Identify which cell holds the provided text, then report its [x, y] central coordinate. 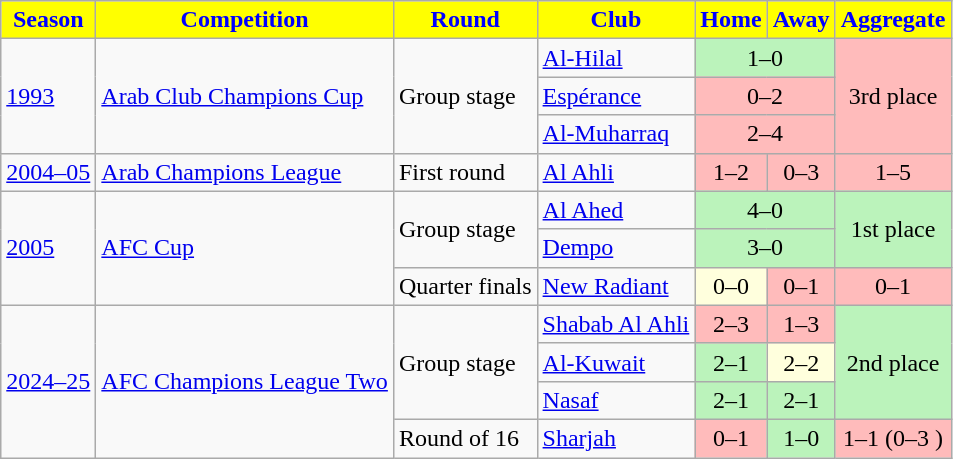
Season [48, 20]
Round of 16 [465, 438]
2nd place [893, 362]
Aggregate [893, 20]
2–3 [731, 324]
2024–25 [48, 381]
First round [465, 172]
1–1 (0–3 ) [893, 438]
Espérance [616, 96]
0–3 [801, 172]
Al Ahed [616, 210]
2004–05 [48, 172]
0–0 [731, 286]
1st place [893, 229]
Nasaf [616, 400]
2–2 [801, 362]
1–2 [731, 172]
2005 [48, 248]
Round [465, 20]
1993 [48, 96]
Al-Hilal [616, 58]
Away [801, 20]
1–5 [893, 172]
Club [616, 20]
2–4 [765, 134]
Sharjah [616, 438]
3rd place [893, 96]
Competition [245, 20]
AFC Champions League Two [245, 381]
AFC Cup [245, 248]
Al-Muharraq [616, 134]
4–0 [765, 210]
Al-Kuwait [616, 362]
Al Ahli [616, 172]
0–2 [765, 96]
New Radiant [616, 286]
3–0 [765, 248]
Arab Club Champions Cup [245, 96]
Dempo [616, 248]
Quarter finals [465, 286]
Shabab Al Ahli [616, 324]
Arab Champions League [245, 172]
1–3 [801, 324]
Home [731, 20]
